Return the (X, Y) coordinate for the center point of the cell that contains the specified text.  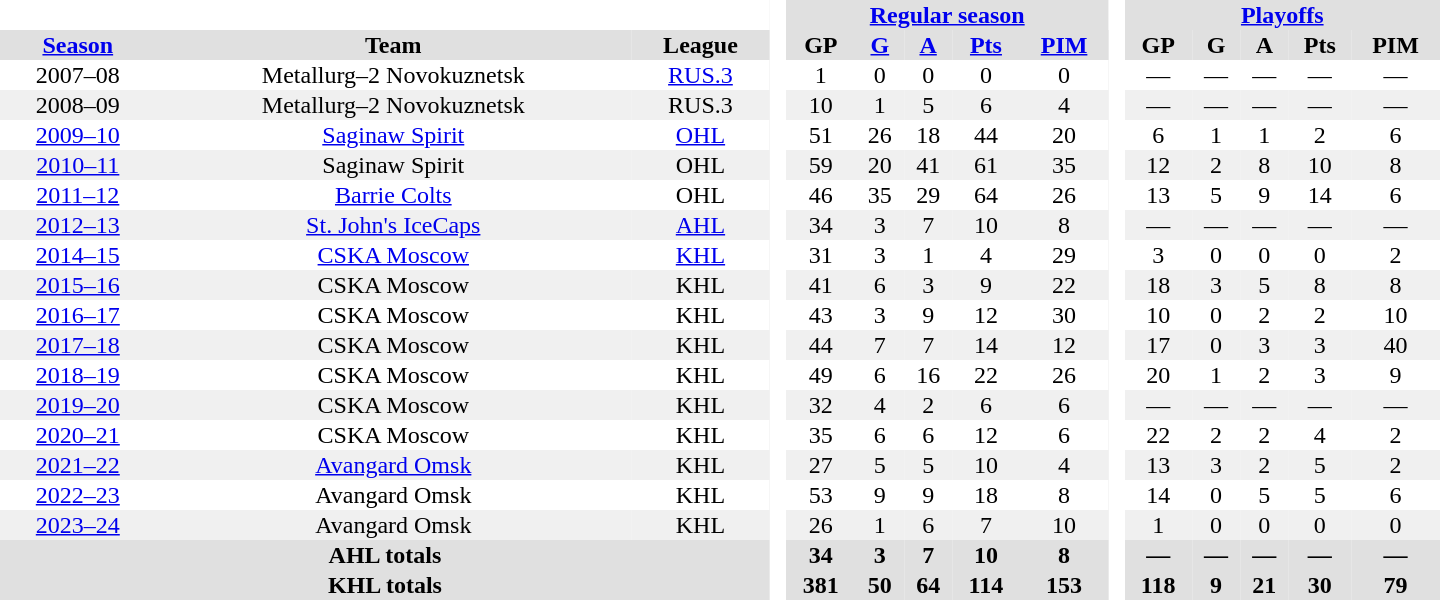
St. John's IceCaps (394, 225)
2022–23 (78, 495)
KHL totals (385, 585)
49 (821, 375)
17 (1158, 345)
Season (78, 45)
League (700, 45)
21 (1264, 585)
53 (821, 495)
27 (821, 465)
59 (821, 165)
40 (1396, 345)
381 (821, 585)
2009–10 (78, 135)
Barrie Colts (394, 195)
2010–11 (78, 165)
79 (1396, 585)
2012–13 (78, 225)
2008–09 (78, 105)
Team (394, 45)
2017–18 (78, 345)
16 (928, 375)
32 (821, 405)
2007–08 (78, 75)
2018–19 (78, 375)
2021–22 (78, 465)
118 (1158, 585)
50 (880, 585)
51 (821, 135)
2020–21 (78, 435)
31 (821, 255)
114 (986, 585)
Playoffs (1282, 15)
2014–15 (78, 255)
2015–16 (78, 285)
43 (821, 315)
2019–20 (78, 405)
61 (986, 165)
AHL totals (385, 555)
AHL (700, 225)
Regular season (947, 15)
46 (821, 195)
2023–24 (78, 525)
2011–12 (78, 195)
2016–17 (78, 315)
153 (1064, 585)
